Extract the (x, y) coordinate from the center of the cell holding the provided text.  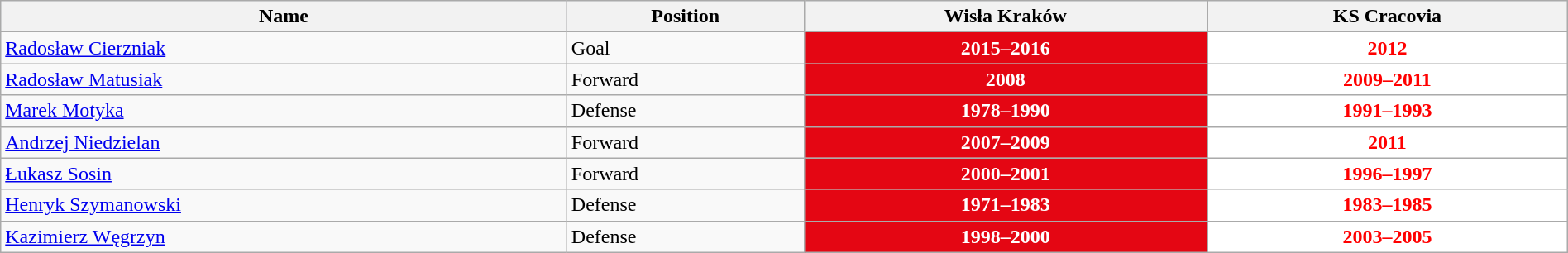
2000–2001 (1006, 174)
1978–1990 (1006, 111)
1991–1993 (1388, 111)
1971–1983 (1006, 205)
1996–1997 (1388, 174)
Position (685, 17)
Kazimierz Węgrzyn (284, 236)
Andrzej Niedzielan (284, 142)
Radosław Matusiak (284, 79)
1983–1985 (1388, 205)
2003–2005 (1388, 236)
Marek Motyka (284, 111)
2015–2016 (1006, 48)
Name (284, 17)
2009–2011 (1388, 79)
2011 (1388, 142)
Radosław Cierzniak (284, 48)
Henryk Szymanowski (284, 205)
2007–2009 (1006, 142)
Wisła Kraków (1006, 17)
KS Cracovia (1388, 17)
2012 (1388, 48)
Łukasz Sosin (284, 174)
2008 (1006, 79)
1998–2000 (1006, 236)
Goal (685, 48)
